Locate the cell with the specified text and output its [X, Y] center coordinate. 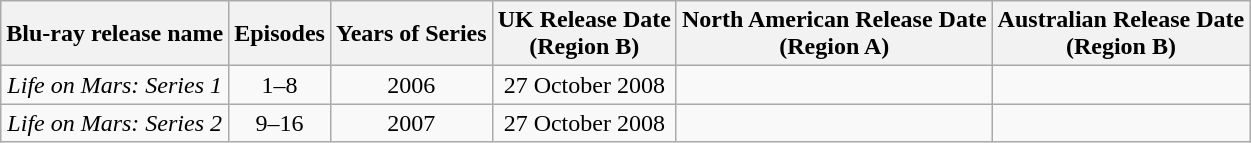
UK Release Date(Region B) [584, 34]
Life on Mars: Series 1 [115, 85]
Episodes [280, 34]
Life on Mars: Series 2 [115, 123]
Blu-ray release name [115, 34]
2006 [411, 85]
9–16 [280, 123]
Years of Series [411, 34]
2007 [411, 123]
North American Release Date(Region A) [834, 34]
Australian Release Date(Region B) [1121, 34]
1–8 [280, 85]
